Find where the given text appears and provide that cell's center as [x, y] coordinate. 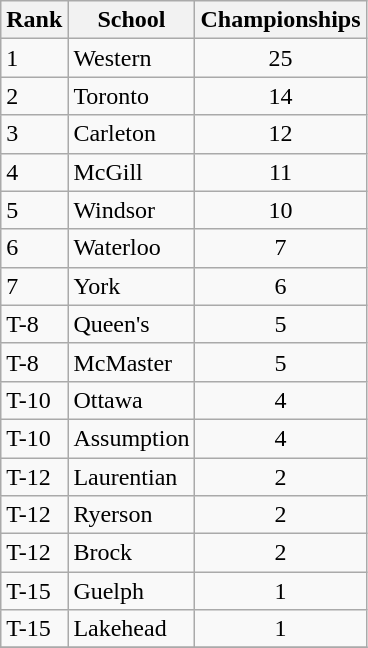
Waterloo [132, 248]
Toronto [132, 96]
Ottawa [132, 400]
Brock [132, 553]
School [132, 20]
10 [280, 210]
Ryerson [132, 515]
Guelph [132, 591]
McMaster [132, 362]
Queen's [132, 324]
Championships [280, 20]
Western [132, 58]
12 [280, 134]
Windsor [132, 210]
11 [280, 172]
McGill [132, 172]
Laurentian [132, 477]
Rank [34, 20]
York [132, 286]
Lakehead [132, 629]
3 [34, 134]
Carleton [132, 134]
14 [280, 96]
25 [280, 58]
Assumption [132, 438]
